Provide the (X, Y) coordinate of the cell's center where the given text is located.  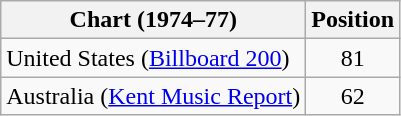
81 (353, 58)
United States (Billboard 200) (154, 58)
Australia (Kent Music Report) (154, 96)
Position (353, 20)
Chart (1974–77) (154, 20)
62 (353, 96)
